Search for the cell housing the specified text and yield its [x, y] center coordinate. 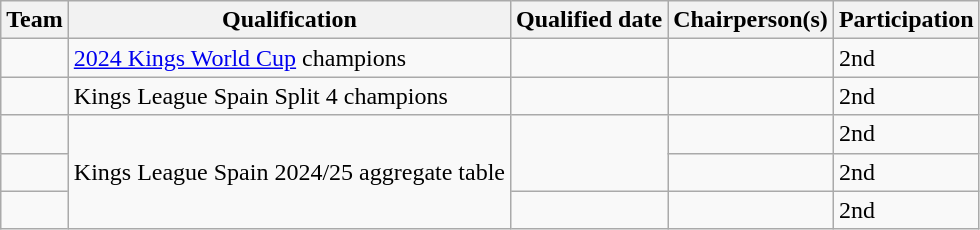
Participation [906, 20]
Kings League Spain Split 4 champions [289, 96]
Chairperson(s) [751, 20]
2024 Kings World Cup champions [289, 58]
Team [35, 20]
Qualification [289, 20]
Kings League Spain 2024/25 aggregate table [289, 172]
Qualified date [590, 20]
